Identify which cell holds the provided text, then report its (X, Y) central coordinate. 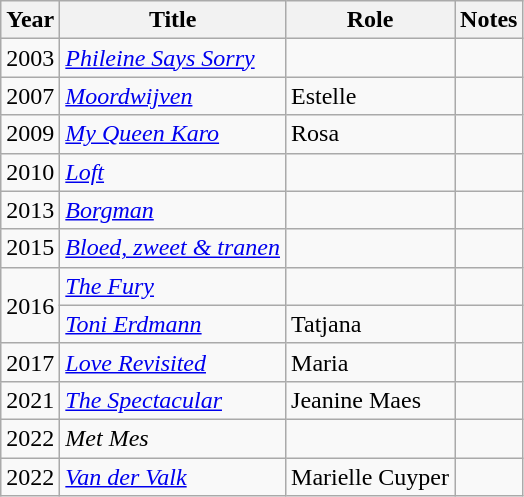
2007 (30, 96)
The Fury (173, 286)
2015 (30, 248)
Bloed, zweet & tranen (173, 248)
Role (370, 20)
The Spectacular (173, 400)
2003 (30, 58)
Moordwijven (173, 96)
Estelle (370, 96)
2021 (30, 400)
Loft (173, 172)
Love Revisited (173, 362)
Met Mes (173, 438)
Year (30, 20)
2017 (30, 362)
2009 (30, 134)
2010 (30, 172)
2013 (30, 210)
Tatjana (370, 324)
Toni Erdmann (173, 324)
Rosa (370, 134)
Marielle Cuyper (370, 477)
Maria (370, 362)
Van der Valk (173, 477)
Notes (489, 20)
Borgman (173, 210)
My Queen Karo (173, 134)
Jeanine Maes (370, 400)
Title (173, 20)
2016 (30, 305)
Phileine Says Sorry (173, 58)
